Return the [X, Y] coordinate for the center point of the cell that contains the specified text.  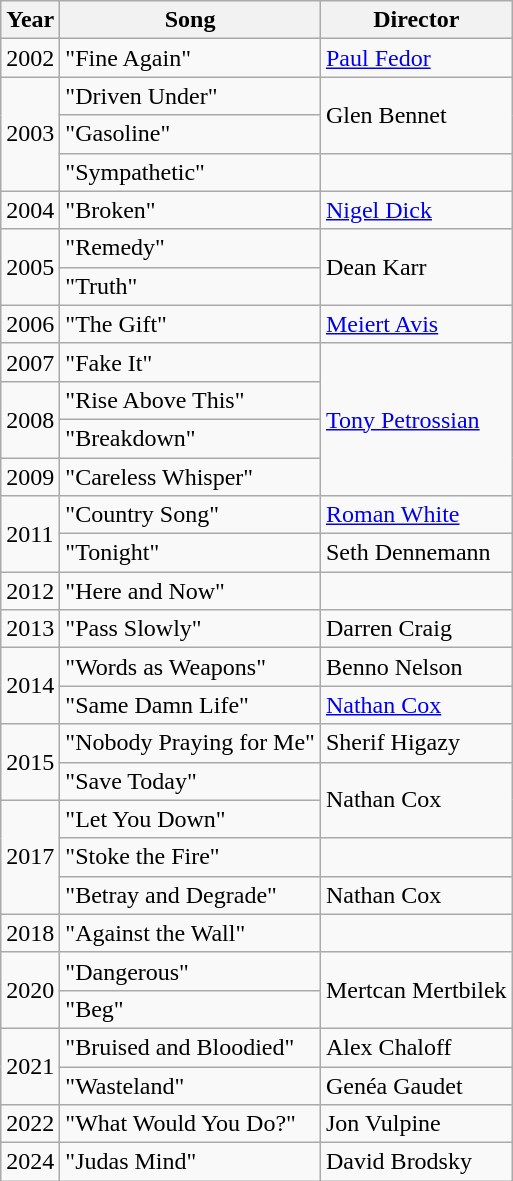
Darren Craig [416, 629]
"Gasoline" [190, 134]
"Country Song" [190, 515]
"Broken" [190, 210]
"Pass Slowly" [190, 629]
"Truth" [190, 286]
Sherif Higazy [416, 743]
Nigel Dick [416, 210]
"Words as Weapons" [190, 667]
2007 [30, 362]
"Here and Now" [190, 591]
Director [416, 20]
"Against the Wall" [190, 933]
Meiert Avis [416, 324]
"Nobody Praying for Me" [190, 743]
"Same Damn Life" [190, 705]
"Driven Under" [190, 96]
Paul Fedor [416, 58]
"Fine Again" [190, 58]
2015 [30, 762]
Alex Chaloff [416, 1047]
2008 [30, 419]
"Fake It" [190, 362]
"Careless Whisper" [190, 477]
"Rise Above This" [190, 400]
2004 [30, 210]
"Sympathetic" [190, 172]
"Dangerous" [190, 971]
2020 [30, 990]
2012 [30, 591]
Tony Petrossian [416, 419]
"Beg" [190, 1009]
Seth Dennemann [416, 553]
2014 [30, 686]
Jon Vulpine [416, 1124]
2006 [30, 324]
"Betray and Degrade" [190, 895]
2009 [30, 477]
Mertcan Mertbilek [416, 990]
"The Gift" [190, 324]
Glen Bennet [416, 115]
David Brodsky [416, 1162]
Genéa Gaudet [416, 1085]
2011 [30, 534]
Roman White [416, 515]
2013 [30, 629]
"Stoke the Fire" [190, 857]
"Let You Down" [190, 819]
"Breakdown" [190, 438]
Song [190, 20]
2021 [30, 1066]
2017 [30, 857]
Benno Nelson [416, 667]
"Wasteland" [190, 1085]
2022 [30, 1124]
"What Would You Do?" [190, 1124]
"Bruised and Bloodied" [190, 1047]
"Save Today" [190, 781]
2002 [30, 58]
2003 [30, 134]
2018 [30, 933]
2005 [30, 267]
2024 [30, 1162]
Dean Karr [416, 267]
"Remedy" [190, 248]
"Tonight" [190, 553]
"Judas Mind" [190, 1162]
Year [30, 20]
